Detect which cell encompasses the target text, then output its (x, y) center coordinate. 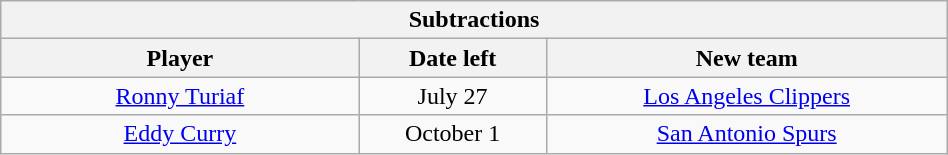
Subtractions (474, 20)
Date left (452, 58)
Los Angeles Clippers (746, 96)
Eddy Curry (180, 134)
October 1 (452, 134)
Ronny Turiaf (180, 96)
San Antonio Spurs (746, 134)
July 27 (452, 96)
Player (180, 58)
New team (746, 58)
